From the cell containing the given text, extract its center point as [x, y] coordinate. 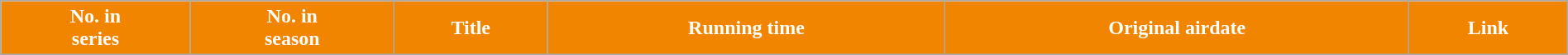
Original airdate [1178, 28]
Title [471, 28]
Link [1489, 28]
No. inseason [292, 28]
Running time [746, 28]
No. inseries [96, 28]
